Return (x, y) of the center of cell containing provided text 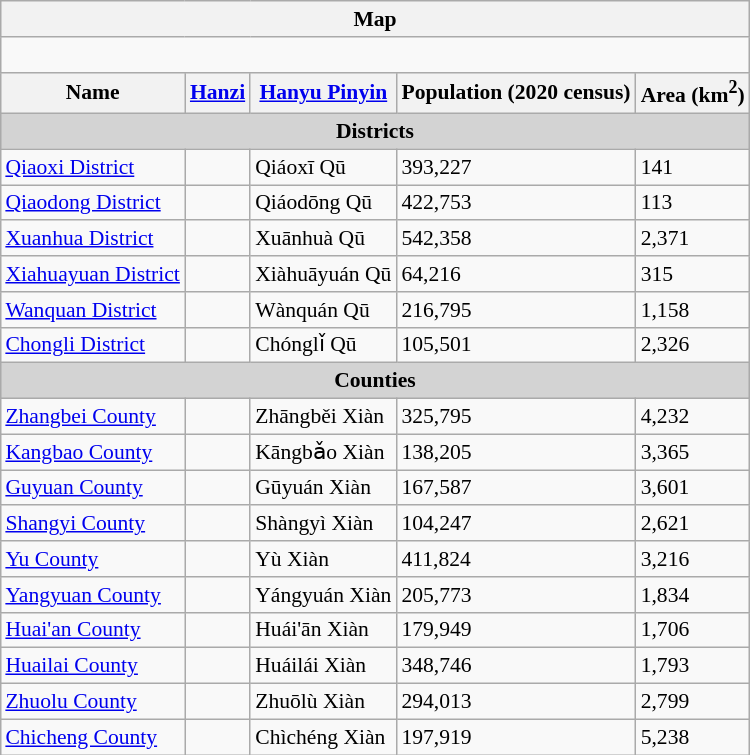
542,358 (516, 238)
Chongli District (92, 345)
Hanyu Pinyin (323, 92)
216,795 (516, 309)
411,824 (516, 559)
Huai'an County (92, 630)
2,799 (693, 701)
Chicheng County (92, 737)
Kāngbǎo Xiàn (323, 452)
Xiàhuāyuán Qū (323, 274)
138,205 (516, 452)
Yu County (92, 559)
315 (693, 274)
Zhangbei County (92, 416)
5,238 (693, 737)
Chìchéng Xiàn (323, 737)
325,795 (516, 416)
2,371 (693, 238)
Chónglǐ Qū (323, 345)
Qiáoxī Qū (323, 167)
Qiaoxi District (92, 167)
Zhāngběi Xiàn (323, 416)
Shàngyì Xiàn (323, 523)
Population (2020 census) (516, 92)
104,247 (516, 523)
105,501 (516, 345)
1,793 (693, 666)
3,601 (693, 488)
3,216 (693, 559)
Xuānhuà Qū (323, 238)
Zhuōlù Xiàn (323, 701)
Guyuan County (92, 488)
167,587 (516, 488)
Huáilái Xiàn (323, 666)
Wànquán Qū (323, 309)
197,919 (516, 737)
Qiaodong District (92, 203)
Xiahuayuan District (92, 274)
393,227 (516, 167)
1,158 (693, 309)
Hanzi (218, 92)
Kangbao County (92, 452)
Area (km2) (693, 92)
Gūyuán Xiàn (323, 488)
294,013 (516, 701)
2,326 (693, 345)
1,834 (693, 594)
113 (693, 203)
Yù Xiàn (323, 559)
Huailai County (92, 666)
Name (92, 92)
Zhuolu County (92, 701)
2,621 (693, 523)
Yángyuán Xiàn (323, 594)
Qiáodōng Qū (323, 203)
205,773 (516, 594)
64,216 (516, 274)
1,706 (693, 630)
Huái'ān Xiàn (323, 630)
179,949 (516, 630)
Counties (374, 381)
Wanquan District (92, 309)
141 (693, 167)
348,746 (516, 666)
Xuanhua District (92, 238)
Map (374, 19)
422,753 (516, 203)
Shangyi County (92, 523)
3,365 (693, 452)
Yangyuan County (92, 594)
4,232 (693, 416)
Districts (374, 131)
